Search for the cell housing the specified text and yield its (x, y) center coordinate. 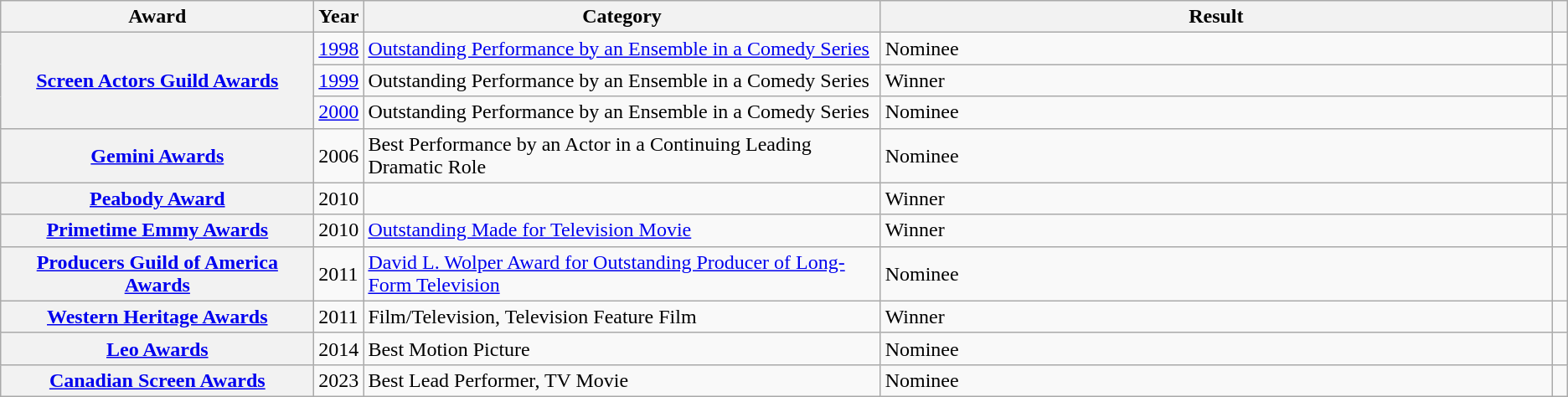
Award (157, 17)
Leo Awards (157, 348)
Gemini Awards (157, 156)
Primetime Emmy Awards (157, 230)
Western Heritage Awards (157, 317)
Screen Actors Guild Awards (157, 80)
Outstanding Made for Television Movie (622, 230)
Best Performance by an Actor in a Continuing Leading Dramatic Role (622, 156)
Producers Guild of America Awards (157, 273)
David L. Wolper Award for Outstanding Producer of Long-Form Television (622, 273)
Film/Television, Television Feature Film (622, 317)
Canadian Screen Awards (157, 380)
2006 (338, 156)
1998 (338, 49)
Best Motion Picture (622, 348)
Category (622, 17)
2014 (338, 348)
2023 (338, 380)
Peabody Award (157, 198)
1999 (338, 80)
Best Lead Performer, TV Movie (622, 380)
Result (1216, 17)
2000 (338, 112)
Year (338, 17)
